Scan for the cell matching the given text and deliver its [X, Y] coordinate at center. 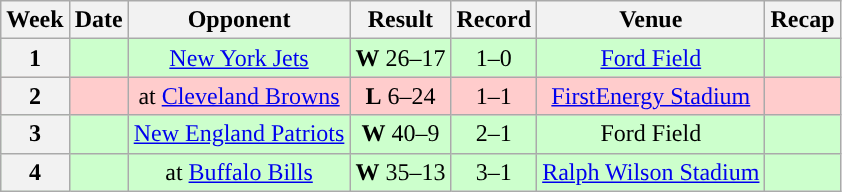
Opponent [239, 20]
at Cleveland Browns [239, 96]
1–0 [494, 58]
2–1 [494, 134]
Week [35, 20]
New York Jets [239, 58]
3–1 [494, 172]
Record [494, 20]
4 [35, 172]
Venue [651, 20]
1 [35, 58]
W 40–9 [400, 134]
FirstEnergy Stadium [651, 96]
at Buffalo Bills [239, 172]
3 [35, 134]
Recap [802, 20]
W 26–17 [400, 58]
Result [400, 20]
Date [98, 20]
2 [35, 96]
W 35–13 [400, 172]
Ralph Wilson Stadium [651, 172]
L 6–24 [400, 96]
New England Patriots [239, 134]
1–1 [494, 96]
